Extract the (X, Y) coordinate from the center of the cell holding the provided text.  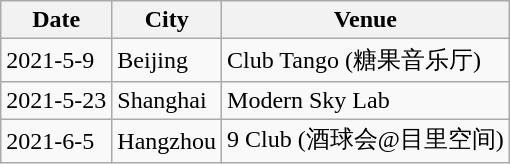
2021-6-5 (56, 140)
City (167, 20)
Date (56, 20)
9 Club (酒球会@目里空间) (366, 140)
Club Tango (糖果音乐厅) (366, 60)
Shanghai (167, 100)
2021-5-9 (56, 60)
Hangzhou (167, 140)
Venue (366, 20)
2021-5-23 (56, 100)
Modern Sky Lab (366, 100)
Beijing (167, 60)
